Return the (X, Y) coordinate for the center point of the cell that contains the specified text.  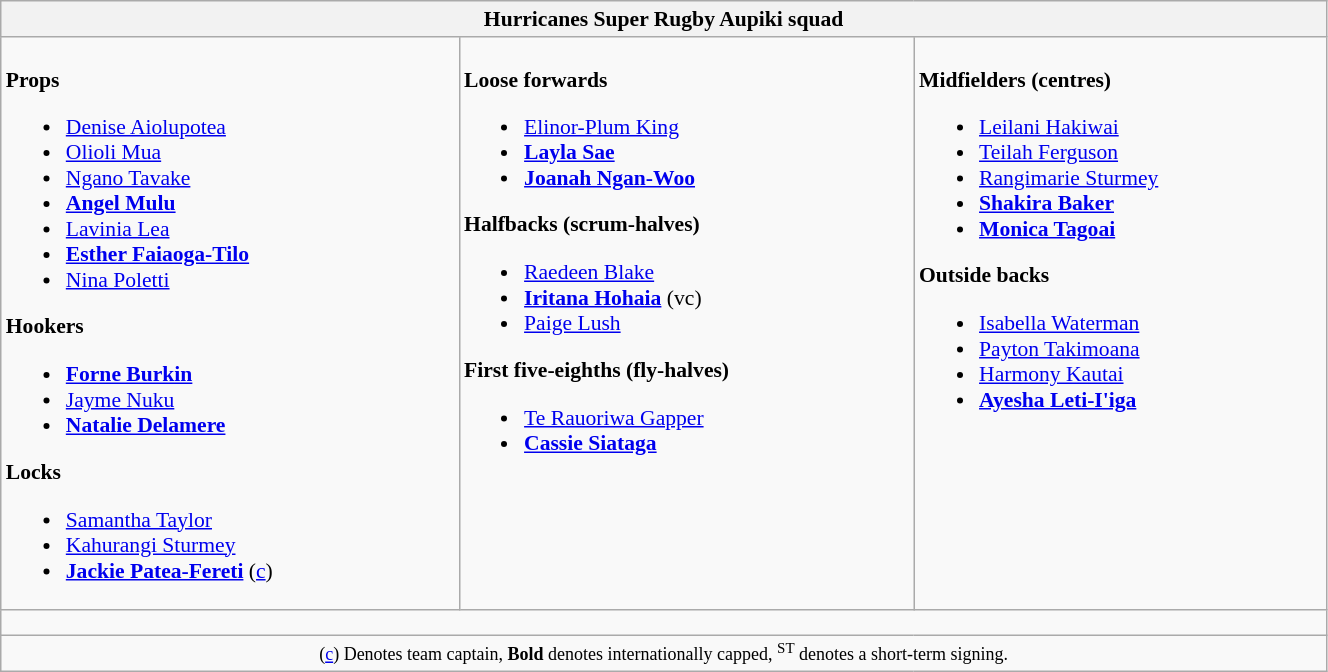
(c) Denotes team captain, Bold denotes internationally capped, ST denotes a short-term signing. (664, 654)
Hurricanes Super Rugby Aupiki squad (664, 19)
